For the text-containing cell, return its midpoint in [X, Y] coordinate format. 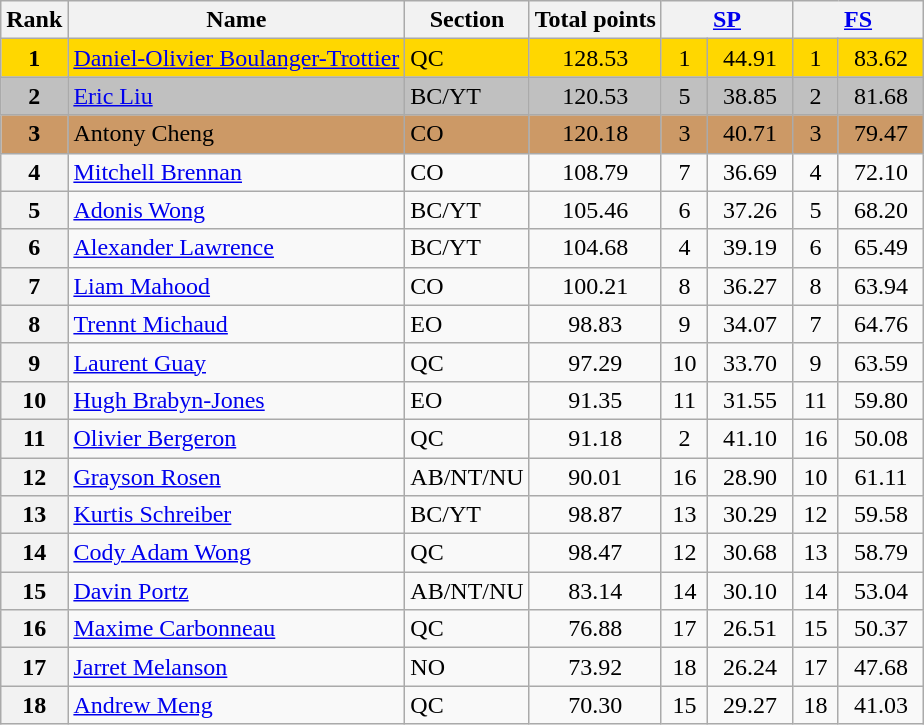
Laurent Guay [236, 362]
Grayson Rosen [236, 477]
40.71 [750, 134]
Alexander Lawrence [236, 248]
91.18 [595, 438]
58.79 [880, 553]
Section [467, 20]
120.53 [595, 96]
31.55 [750, 400]
26.51 [750, 629]
Mitchell Brennan [236, 172]
29.27 [750, 705]
34.07 [750, 324]
98.47 [595, 553]
NO [467, 667]
76.88 [595, 629]
83.62 [880, 58]
53.04 [880, 591]
30.68 [750, 553]
30.29 [750, 515]
Eric Liu [236, 96]
Trennt Michaud [236, 324]
59.58 [880, 515]
FS [858, 20]
37.26 [750, 210]
120.18 [595, 134]
64.76 [880, 324]
30.10 [750, 591]
72.10 [880, 172]
41.10 [750, 438]
98.83 [595, 324]
98.87 [595, 515]
63.59 [880, 362]
68.20 [880, 210]
70.30 [595, 705]
Maxime Carbonneau [236, 629]
83.14 [595, 591]
Name [236, 20]
Rank [34, 20]
Total points [595, 20]
97.29 [595, 362]
41.03 [880, 705]
Adonis Wong [236, 210]
Antony Cheng [236, 134]
33.70 [750, 362]
Andrew Meng [236, 705]
Liam Mahood [236, 286]
90.01 [595, 477]
SP [726, 20]
104.68 [595, 248]
38.85 [750, 96]
Cody Adam Wong [236, 553]
79.47 [880, 134]
59.80 [880, 400]
39.19 [750, 248]
Davin Portz [236, 591]
44.91 [750, 58]
63.94 [880, 286]
50.37 [880, 629]
Daniel-Olivier Boulanger-Trottier [236, 58]
Jarret Melanson [236, 667]
47.68 [880, 667]
28.90 [750, 477]
Olivier Bergeron [236, 438]
105.46 [595, 210]
128.53 [595, 58]
100.21 [595, 286]
81.68 [880, 96]
73.92 [595, 667]
26.24 [750, 667]
108.79 [595, 172]
65.49 [880, 248]
Hugh Brabyn-Jones [236, 400]
36.27 [750, 286]
36.69 [750, 172]
Kurtis Schreiber [236, 515]
50.08 [880, 438]
91.35 [595, 400]
61.11 [880, 477]
